Search for the cell housing the specified text and yield its [X, Y] center coordinate. 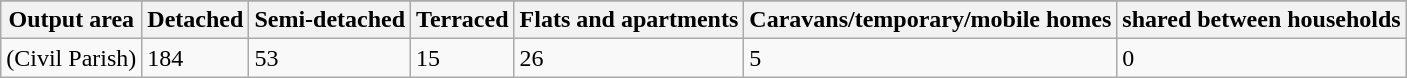
shared between households [1262, 20]
(Civil Parish) [72, 58]
Output area [72, 20]
0 [1262, 58]
53 [330, 58]
5 [930, 58]
Flats and apartments [629, 20]
26 [629, 58]
Caravans/temporary/mobile homes [930, 20]
184 [196, 58]
15 [462, 58]
Detached [196, 20]
Terraced [462, 20]
Semi-detached [330, 20]
